Return [X, Y] of the center of cell containing provided text 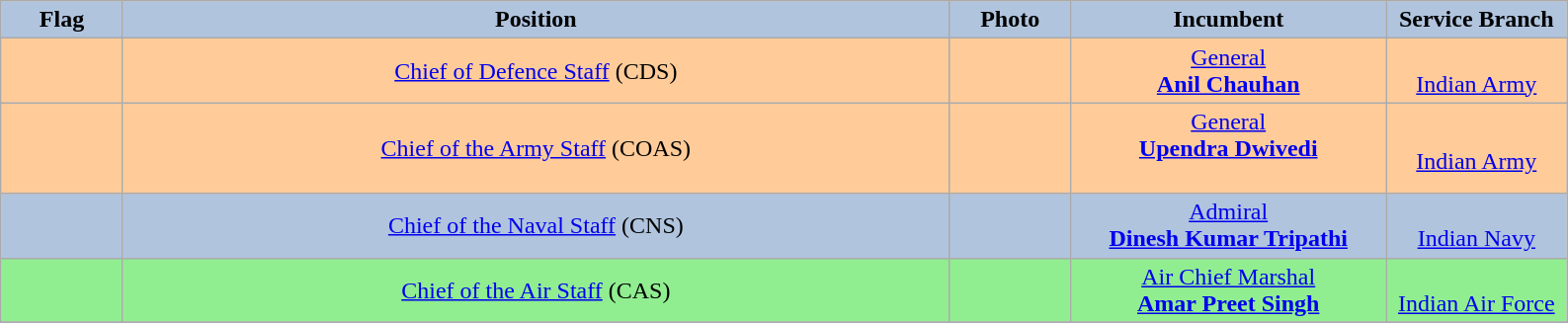
GeneralUpendra Dwivedi [1229, 148]
Flag [62, 20]
Chief of the Army Staff (COAS) [536, 148]
AdmiralDinesh Kumar Tripathi [1229, 225]
Chief of the Naval Staff (CNS) [536, 225]
Service Branch [1476, 20]
Photo [1010, 20]
Air Chief MarshalAmar Preet Singh [1229, 290]
Indian Air Force [1476, 290]
Chief of Defence Staff (CDS) [536, 71]
GeneralAnil Chauhan [1229, 71]
Chief of the Air Staff (CAS) [536, 290]
Incumbent [1229, 20]
Indian Navy [1476, 225]
Position [536, 20]
